Provide the [x, y] coordinate of the cell's center where the given text is located.  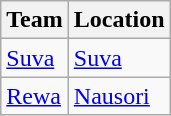
Rewa [35, 96]
Location [119, 20]
Nausori [119, 96]
Team [35, 20]
